Find where the given text appears and provide that cell's center as (x, y) coordinate. 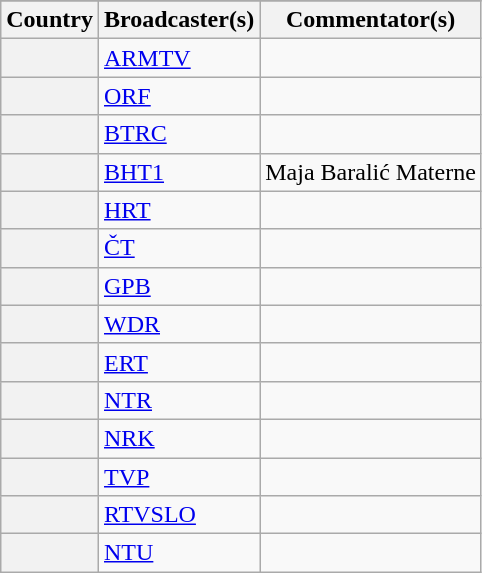
BTRC (178, 134)
GPB (178, 286)
NTR (178, 400)
Commentator(s) (371, 20)
ARMTV (178, 58)
ERT (178, 362)
BHT1 (178, 172)
Broadcaster(s) (178, 20)
ORF (178, 96)
Country (50, 20)
TVP (178, 477)
NTU (178, 553)
Maja Baralić Materne (371, 172)
HRT (178, 210)
NRK (178, 438)
ČT (178, 248)
WDR (178, 324)
RTVSLO (178, 515)
